Output the [X, Y] coordinate of the center of the cell containing the given text.  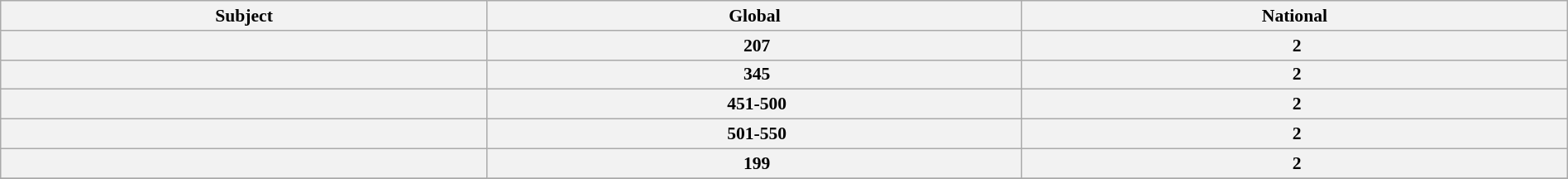
451-500 [754, 104]
Subject [245, 16]
National [1295, 16]
345 [754, 75]
Global [754, 16]
199 [754, 163]
207 [754, 46]
501-550 [754, 134]
